Scan for the cell matching the given text and deliver its (X, Y) coordinate at center. 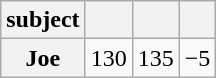
−5 (198, 58)
Joe (43, 58)
subject (43, 20)
135 (156, 58)
130 (108, 58)
